Extract the (X, Y) coordinate from the center of the cell holding the provided text.  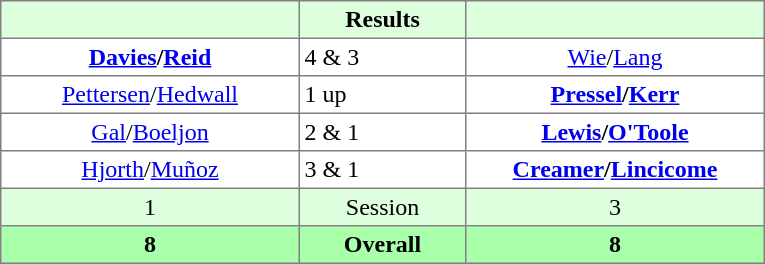
1 up (382, 95)
Hjorth/Muñoz (150, 170)
2 & 1 (382, 132)
Results (382, 20)
Wie/Lang (615, 57)
Creamer/Lincicome (615, 170)
Lewis/O'Toole (615, 132)
3 & 1 (382, 170)
Davies/Reid (150, 57)
4 & 3 (382, 57)
Pettersen/Hedwall (150, 95)
3 (615, 207)
Pressel/Kerr (615, 95)
Session (382, 207)
1 (150, 207)
Overall (382, 245)
Gal/Boeljon (150, 132)
